Find where the given text appears and provide that cell's center as [X, Y] coordinate. 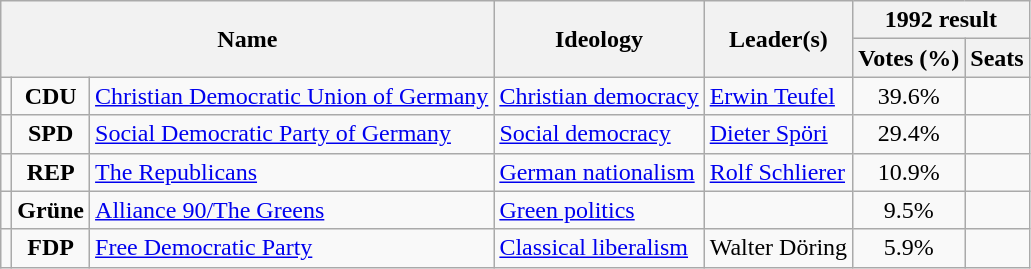
Erwin Teufel [778, 96]
1992 result [942, 20]
5.9% [909, 248]
CDU [51, 96]
Social democracy [599, 134]
Leader(s) [778, 39]
Rolf Schlierer [778, 172]
Ideology [599, 39]
Christian democracy [599, 96]
9.5% [909, 210]
Alliance 90/The Greens [292, 210]
Free Democratic Party [292, 248]
10.9% [909, 172]
The Republicans [292, 172]
Seats [997, 58]
Votes (%) [909, 58]
Dieter Spöri [778, 134]
FDP [51, 248]
Grüne [51, 210]
39.6% [909, 96]
Name [248, 39]
Social Democratic Party of Germany [292, 134]
Classical liberalism [599, 248]
29.4% [909, 134]
Walter Döring [778, 248]
German nationalism [599, 172]
Christian Democratic Union of Germany [292, 96]
SPD [51, 134]
Green politics [599, 210]
REP [51, 172]
